Capture the cell that displays the provided text and extract its (X, Y) central coordinate. 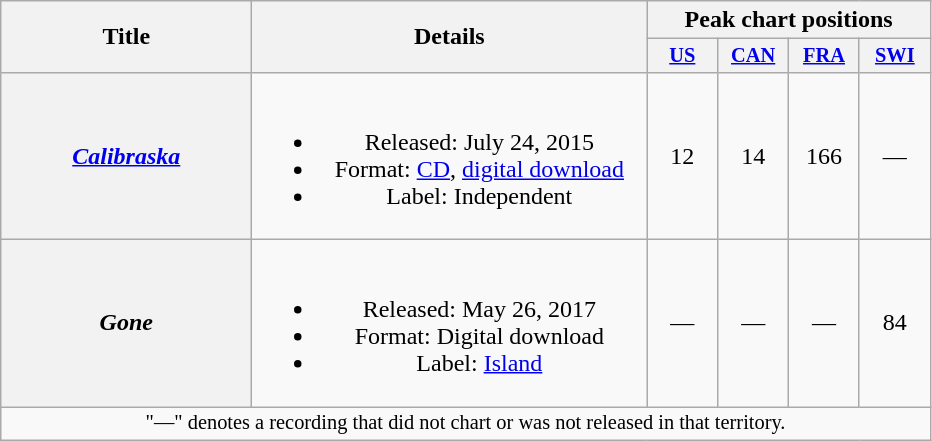
166 (824, 156)
Title (126, 37)
SWI (894, 56)
FRA (824, 56)
"—" denotes a recording that did not chart or was not released in that territory. (466, 424)
Gone (126, 324)
Peak chart positions (788, 20)
Released: July 24, 2015Format: CD, digital downloadLabel: Independent (450, 156)
Released: May 26, 2017Format: Digital downloadLabel: Island (450, 324)
84 (894, 324)
Calibraska (126, 156)
12 (682, 156)
Details (450, 37)
US (682, 56)
14 (754, 156)
CAN (754, 56)
